Search for the cell housing the specified text and yield its [x, y] center coordinate. 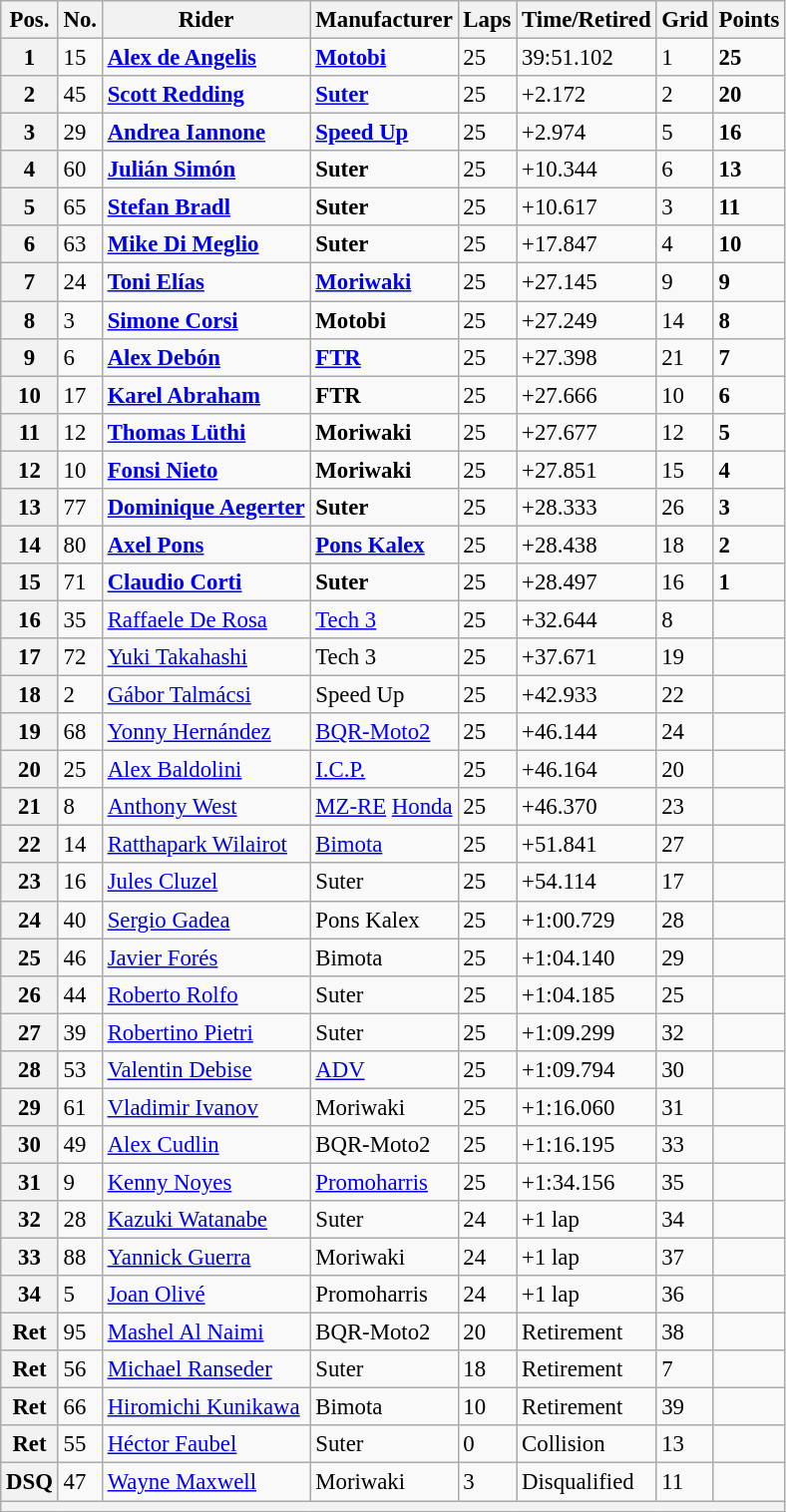
Mashel Al Naimi [205, 1332]
Joan Olivé [205, 1295]
+27.666 [587, 395]
Anthony West [205, 807]
Pos. [30, 20]
88 [80, 1258]
63 [80, 244]
Yuki Takahashi [205, 657]
+27.145 [587, 282]
Michael Ranseder [205, 1369]
Javier Forés [205, 957]
Andrea Iannone [205, 133]
Grid [684, 20]
Claudio Corti [205, 582]
+10.344 [587, 170]
Wayne Maxwell [205, 1482]
+1:04.185 [587, 994]
Raffaele De Rosa [205, 619]
44 [80, 994]
+46.144 [587, 732]
Ratthapark Wilairot [205, 845]
0 [487, 1445]
39:51.102 [587, 58]
53 [80, 1070]
+28.333 [587, 508]
Laps [487, 20]
+46.370 [587, 807]
Scott Redding [205, 95]
61 [80, 1107]
Gábor Talmácsi [205, 695]
I.C.P. [384, 770]
Robertino Pietri [205, 1032]
Alex Baldolini [205, 770]
+2.172 [587, 95]
77 [80, 508]
Karel Abraham [205, 395]
Stefan Bradl [205, 207]
Manufacturer [384, 20]
65 [80, 207]
Simone Corsi [205, 320]
56 [80, 1369]
Disqualified [587, 1482]
+1:09.794 [587, 1070]
Roberto Rolfo [205, 994]
Alex de Angelis [205, 58]
72 [80, 657]
+46.164 [587, 770]
Points [748, 20]
Hiromichi Kunikawa [205, 1407]
Yonny Hernández [205, 732]
Yannick Guerra [205, 1258]
+28.497 [587, 582]
+1:34.156 [587, 1182]
71 [80, 582]
46 [80, 957]
40 [80, 920]
Vladimir Ivanov [205, 1107]
+1:09.299 [587, 1032]
Mike Di Meglio [205, 244]
80 [80, 545]
55 [80, 1445]
Collision [587, 1445]
+1:04.140 [587, 957]
ADV [384, 1070]
Julián Simón [205, 170]
+42.933 [587, 695]
38 [684, 1332]
+1:00.729 [587, 920]
+27.398 [587, 357]
MZ-RE Honda [384, 807]
No. [80, 20]
+27.851 [587, 470]
68 [80, 732]
Kazuki Watanabe [205, 1220]
36 [684, 1295]
Kenny Noyes [205, 1182]
66 [80, 1407]
Valentin Debise [205, 1070]
+17.847 [587, 244]
+10.617 [587, 207]
45 [80, 95]
Alex Cudlin [205, 1145]
49 [80, 1145]
Time/Retired [587, 20]
DSQ [30, 1482]
+51.841 [587, 845]
Sergio Gadea [205, 920]
Rider [205, 20]
Toni Elías [205, 282]
37 [684, 1258]
Fonsi Nieto [205, 470]
Héctor Faubel [205, 1445]
+27.249 [587, 320]
+54.114 [587, 883]
47 [80, 1482]
+28.438 [587, 545]
Thomas Lüthi [205, 432]
Axel Pons [205, 545]
Alex Debón [205, 357]
+27.677 [587, 432]
+1:16.060 [587, 1107]
+32.644 [587, 619]
Dominique Aegerter [205, 508]
+37.671 [587, 657]
+1:16.195 [587, 1145]
95 [80, 1332]
Jules Cluzel [205, 883]
+2.974 [587, 133]
60 [80, 170]
